Detect which cell encompasses the target text, then output its [x, y] center coordinate. 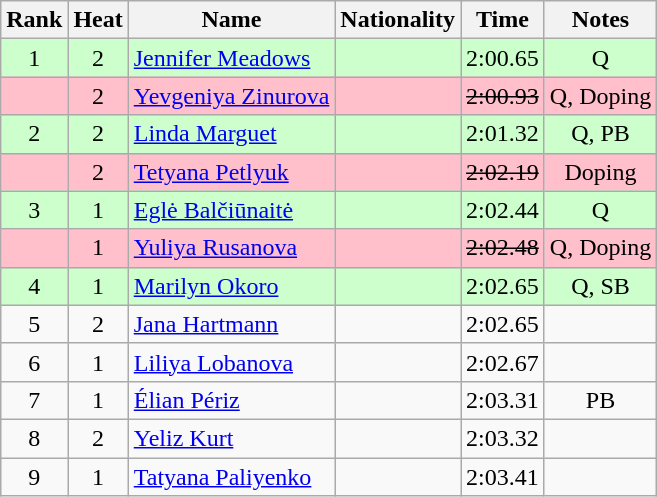
Jana Hartmann [232, 324]
2:01.32 [503, 134]
Liliya Lobanova [232, 362]
6 [34, 362]
Notes [600, 20]
2:03.32 [503, 438]
Élian Périz [232, 400]
PB [600, 400]
3 [34, 210]
2:00.65 [503, 58]
7 [34, 400]
Tetyana Petlyuk [232, 172]
Tatyana Paliyenko [232, 477]
8 [34, 438]
Rank [34, 20]
Eglė Balčiūnaitė [232, 210]
Marilyn Okoro [232, 286]
2:00.93 [503, 96]
4 [34, 286]
Yuliya Rusanova [232, 248]
Doping [600, 172]
Nationality [398, 20]
2:03.31 [503, 400]
2:03.41 [503, 477]
Heat [98, 20]
2:02.48 [503, 248]
2:02.44 [503, 210]
Linda Marguet [232, 134]
Q, PB [600, 134]
Time [503, 20]
5 [34, 324]
Name [232, 20]
Yevgeniya Zinurova [232, 96]
2:02.67 [503, 362]
9 [34, 477]
Jennifer Meadows [232, 58]
2:02.19 [503, 172]
Q, SB [600, 286]
Yeliz Kurt [232, 438]
